Output the (x, y) coordinate of the center of the cell containing the given text.  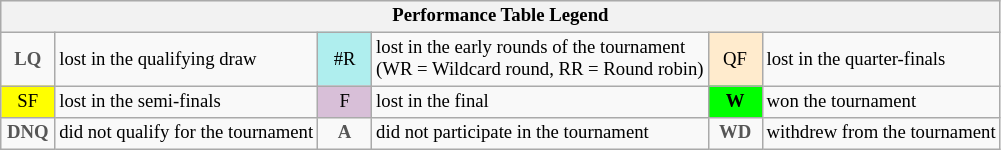
SF (28, 102)
#R (345, 60)
A (345, 134)
LQ (28, 60)
lost in the qualifying draw (186, 60)
lost in the quarter-finals (881, 60)
did not qualify for the tournament (186, 134)
did not participate in the tournament (540, 134)
lost in the semi-finals (186, 102)
lost in the final (540, 102)
lost in the early rounds of the tournament(WR = Wildcard round, RR = Round robin) (540, 60)
QF (735, 60)
Performance Table Legend (500, 16)
WD (735, 134)
DNQ (28, 134)
won the tournament (881, 102)
withdrew from the tournament (881, 134)
F (345, 102)
W (735, 102)
